Identify which cell holds the provided text, then report its [X, Y] central coordinate. 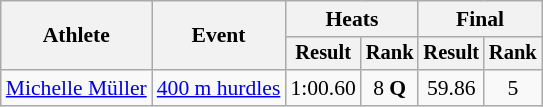
59.86 [451, 88]
5 [513, 88]
Athlete [76, 36]
Final [480, 19]
Event [219, 36]
1:00.60 [322, 88]
Heats [352, 19]
Michelle Müller [76, 88]
8 Q [390, 88]
400 m hurdles [219, 88]
